Return the (x, y) coordinate for the center point of the cell that contains the specified text.  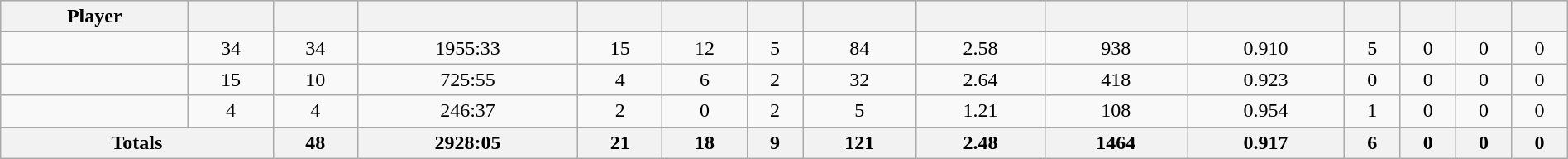
Totals (137, 142)
2.58 (981, 48)
2.64 (981, 79)
0.923 (1266, 79)
0.954 (1266, 111)
938 (1116, 48)
2928:05 (467, 142)
84 (860, 48)
108 (1116, 111)
9 (774, 142)
21 (619, 142)
10 (315, 79)
1 (1373, 111)
Player (94, 17)
2.48 (981, 142)
32 (860, 79)
1955:33 (467, 48)
0.917 (1266, 142)
121 (860, 142)
1.21 (981, 111)
18 (705, 142)
12 (705, 48)
418 (1116, 79)
725:55 (467, 79)
246:37 (467, 111)
0.910 (1266, 48)
1464 (1116, 142)
48 (315, 142)
